Pinpoint the cell where the given text exists, returning its (x, y) midpoint coordinate. 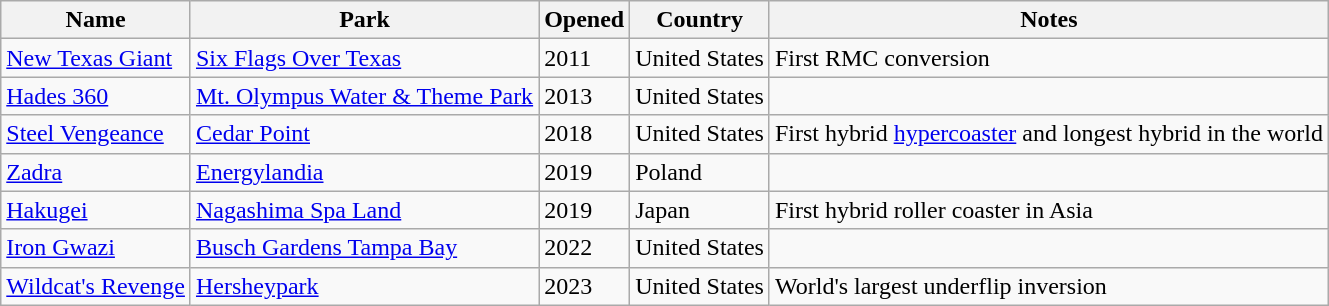
Name (96, 20)
Mt. Olympus Water & Theme Park (364, 96)
New Texas Giant (96, 58)
Busch Gardens Tampa Bay (364, 248)
First hybrid hypercoaster and longest hybrid in the world (1048, 134)
Zadra (96, 172)
Hersheypark (364, 286)
Nagashima Spa Land (364, 210)
Poland (700, 172)
Park (364, 20)
2013 (584, 96)
Cedar Point (364, 134)
2018 (584, 134)
Wildcat's Revenge (96, 286)
2023 (584, 286)
Hades 360 (96, 96)
Energylandia (364, 172)
Japan (700, 210)
2022 (584, 248)
Iron Gwazi (96, 248)
Hakugei (96, 210)
Country (700, 20)
2011 (584, 58)
World's largest underflip inversion (1048, 286)
First RMC conversion (1048, 58)
First hybrid roller coaster in Asia (1048, 210)
Six Flags Over Texas (364, 58)
Opened (584, 20)
Steel Vengeance (96, 134)
Notes (1048, 20)
